Detect which cell encompasses the target text, then output its [x, y] center coordinate. 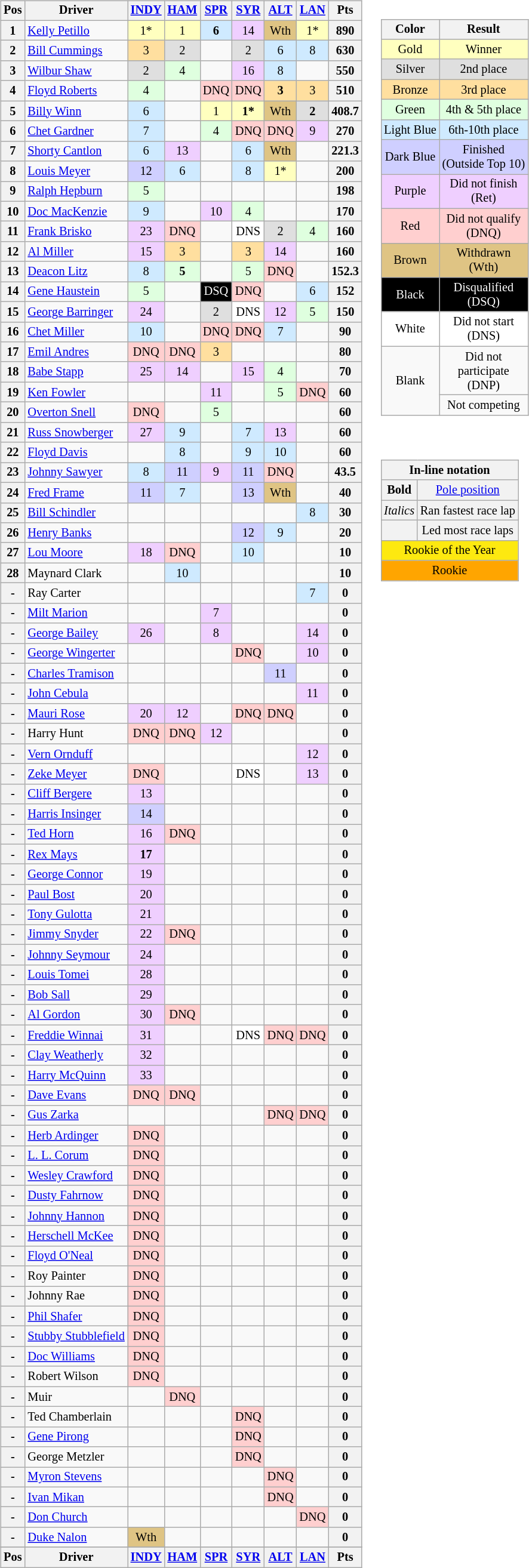
Gene Haustein [76, 292]
Overton Snell [76, 412]
Color [410, 29]
221.3 [345, 151]
Ted Horn [76, 834]
Kelly Petillo [76, 30]
Don Church [76, 1517]
Louis Meyer [76, 171]
Johnny Sawyer [76, 473]
Maynard Clark [76, 573]
Zeke Meyer [76, 774]
George Metzler [76, 1457]
Johnny Rae [76, 1296]
Russ Snowberger [76, 432]
Dave Evans [76, 1095]
Dark Blue [410, 157]
32 [146, 1055]
Frank Brisko [76, 232]
Robert Wilson [76, 1376]
Clay Weatherly [76, 1055]
Muir [76, 1397]
Not competing [484, 405]
Shorty Cantlon [76, 151]
Green [410, 110]
Disqualified(DSQ) [484, 295]
Harry McQuinn [76, 1075]
Purple [410, 192]
Babe Stapp [76, 372]
George Barringer [76, 312]
90 [345, 332]
198 [345, 192]
Dusty Fahrnow [76, 1196]
Ran fastest race lap [468, 510]
Freddie Winnai [76, 1035]
550 [345, 71]
Ivan Mikan [76, 1497]
31 [146, 1035]
In-line notation [449, 470]
Did not finish(Ret) [484, 192]
Ralph Hepburn [76, 192]
Rookie of the Year [449, 550]
Floyd Davis [76, 452]
6th-10th place [484, 130]
Vern Ornduff [76, 754]
29 [146, 995]
Harris Insinger [76, 814]
Wilbur Shaw [76, 71]
Pole position [468, 490]
Al Gordon [76, 1015]
Doc MacKenzie [76, 211]
43.5 [345, 473]
Did not qualify(DNQ) [484, 226]
Did not start(DNS) [484, 329]
Herb Ardinger [76, 1135]
33 [146, 1075]
510 [345, 91]
Rookie [449, 571]
DSQ [216, 292]
150 [345, 312]
Floyd O'Neal [76, 1256]
Charles Tramison [76, 673]
Winner [484, 50]
40 [345, 492]
Result [484, 29]
Tony Gulotta [76, 914]
White [410, 329]
Chet Gardner [76, 131]
70 [345, 372]
Al Miller [76, 252]
80 [345, 352]
Milt Marion [76, 613]
Brown [410, 260]
Finished(Outside Top 10) [484, 157]
2nd place [484, 69]
Led most race laps [468, 531]
Bill Schindler [76, 513]
Gus Zarka [76, 1116]
Rex Mays [76, 854]
Ted Chamberlain [76, 1417]
Bold [399, 490]
200 [345, 171]
Herschell McKee [76, 1236]
152 [345, 292]
Blank [410, 381]
Gene Pirong [76, 1437]
630 [345, 51]
George Bailey [76, 633]
Henry Banks [76, 533]
Duke Nalon [76, 1538]
Stubby Stubblefield [76, 1336]
Johnny Seymour [76, 954]
890 [345, 30]
Jimmy Snyder [76, 935]
Phil Shafer [76, 1316]
270 [345, 131]
Bob Sall [76, 995]
Paul Bost [76, 895]
Louis Tomei [76, 975]
Floyd Roberts [76, 91]
Italics [399, 510]
Doc Williams [76, 1357]
Light Blue [410, 130]
4th & 5th place [484, 110]
Bill Cummings [76, 51]
152.3 [345, 272]
Silver [410, 69]
Myron Stevens [76, 1477]
Emil Andres [76, 352]
Johnny Hannon [76, 1216]
Bronze [410, 90]
Wesley Crawford [76, 1176]
John Cebula [76, 694]
Deacon Litz [76, 272]
L. L. Corum [76, 1156]
Withdrawn(Wth) [484, 260]
In-line notation Bold Pole position Italics Ran fastest race lap Led most race laps Rookie of the Year Rookie [454, 512]
George Connor [76, 874]
Chet Miller [76, 332]
Cliff Bergere [76, 794]
Ray Carter [76, 593]
Black [410, 295]
Did notparticipate(DNP) [484, 371]
Fred Frame [76, 492]
Gold [410, 50]
Lou Moore [76, 553]
Billy Winn [76, 111]
George Wingerter [76, 654]
3rd place [484, 90]
Ken Fowler [76, 392]
408.7 [345, 111]
Red [410, 226]
Mauri Rose [76, 714]
170 [345, 211]
Harry Hunt [76, 734]
Roy Painter [76, 1276]
